From the cell containing the given text, extract its center point as [x, y] coordinate. 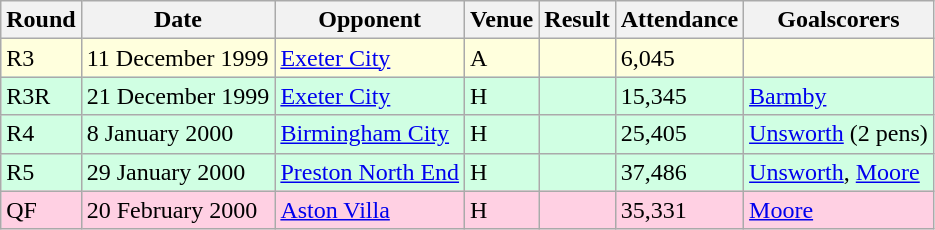
R4 [41, 134]
Attendance [679, 20]
11 December 1999 [178, 58]
Unsworth, Moore [839, 172]
Birmingham City [370, 134]
29 January 2000 [178, 172]
35,331 [679, 210]
Result [577, 20]
Goalscorers [839, 20]
6,045 [679, 58]
A [502, 58]
25,405 [679, 134]
Round [41, 20]
Moore [839, 210]
Venue [502, 20]
Barmby [839, 96]
21 December 1999 [178, 96]
Date [178, 20]
QF [41, 210]
Opponent [370, 20]
R3 [41, 58]
R5 [41, 172]
15,345 [679, 96]
Preston North End [370, 172]
Unsworth (2 pens) [839, 134]
R3R [41, 96]
8 January 2000 [178, 134]
Aston Villa [370, 210]
37,486 [679, 172]
20 February 2000 [178, 210]
